Identify which cell holds the provided text, then report its [x, y] central coordinate. 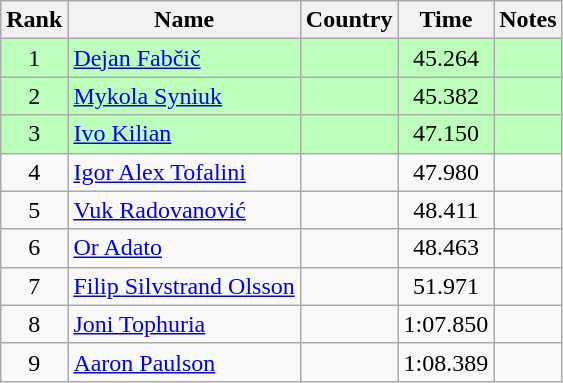
Ivo Kilian [184, 134]
6 [34, 248]
8 [34, 324]
7 [34, 286]
3 [34, 134]
Joni Tophuria [184, 324]
9 [34, 362]
48.463 [446, 248]
Mykola Syniuk [184, 96]
Aaron Paulson [184, 362]
Vuk Radovanović [184, 210]
1:08.389 [446, 362]
45.382 [446, 96]
47.980 [446, 172]
Or Adato [184, 248]
Time [446, 20]
51.971 [446, 286]
1:07.850 [446, 324]
Igor Alex Tofalini [184, 172]
Rank [34, 20]
45.264 [446, 58]
Dejan Fabčič [184, 58]
5 [34, 210]
48.411 [446, 210]
47.150 [446, 134]
Name [184, 20]
Filip Silvstrand Olsson [184, 286]
Notes [528, 20]
Country [349, 20]
1 [34, 58]
4 [34, 172]
2 [34, 96]
